For the text-containing cell, return its midpoint in [X, Y] coordinate format. 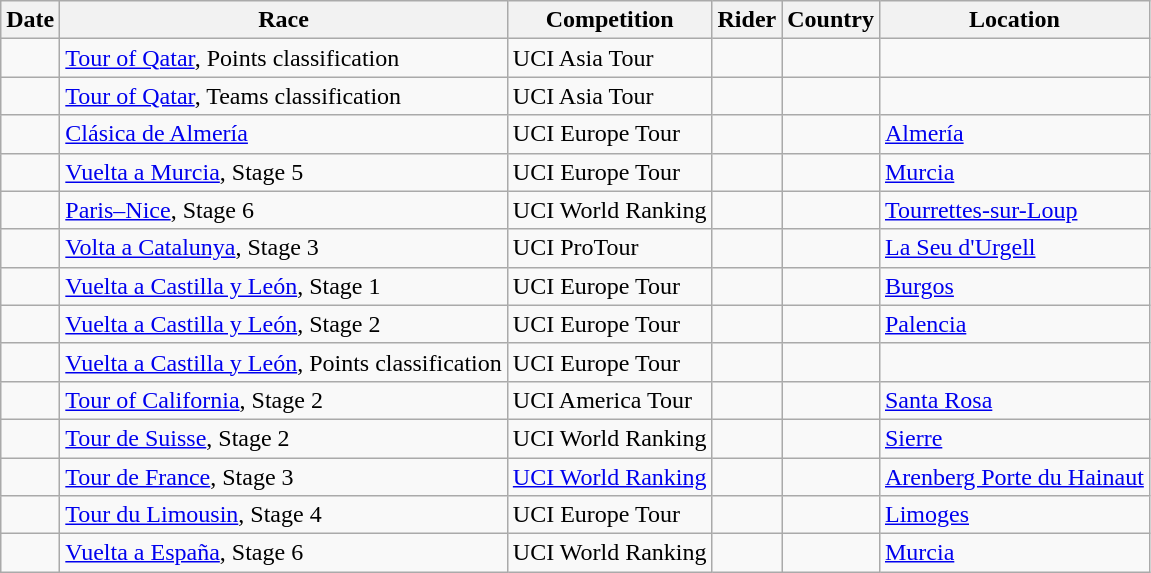
Arenberg Porte du Hainaut [1014, 477]
UCI ProTour [610, 248]
Country [831, 20]
Burgos [1014, 286]
Vuelta a Castilla y León, Stage 1 [284, 286]
Race [284, 20]
Tour of California, Stage 2 [284, 400]
Tour of Qatar, Points classification [284, 58]
Vuelta a España, Stage 6 [284, 553]
Rider [747, 20]
Tour du Limousin, Stage 4 [284, 515]
Date [30, 20]
Tour de Suisse, Stage 2 [284, 438]
Paris–Nice, Stage 6 [284, 210]
Location [1014, 20]
Almería [1014, 134]
Volta a Catalunya, Stage 3 [284, 248]
Competition [610, 20]
La Seu d'Urgell [1014, 248]
Sierre [1014, 438]
Tour de France, Stage 3 [284, 477]
Vuelta a Castilla y León, Points classification [284, 362]
Palencia [1014, 324]
Clásica de Almería [284, 134]
Santa Rosa [1014, 400]
Vuelta a Murcia, Stage 5 [284, 172]
Tourrettes-sur-Loup [1014, 210]
UCI America Tour [610, 400]
Tour of Qatar, Teams classification [284, 96]
Limoges [1014, 515]
Vuelta a Castilla y León, Stage 2 [284, 324]
